Search for the cell housing the specified text and yield its (x, y) center coordinate. 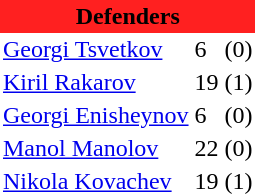
Georgi Tsvetkov (96, 50)
Georgi Enisheynov (96, 116)
Kiril Rakarov (96, 82)
22 (207, 148)
Manol Manolov (96, 148)
19 (207, 82)
